Scan for the cell matching the given text and deliver its [X, Y] coordinate at center. 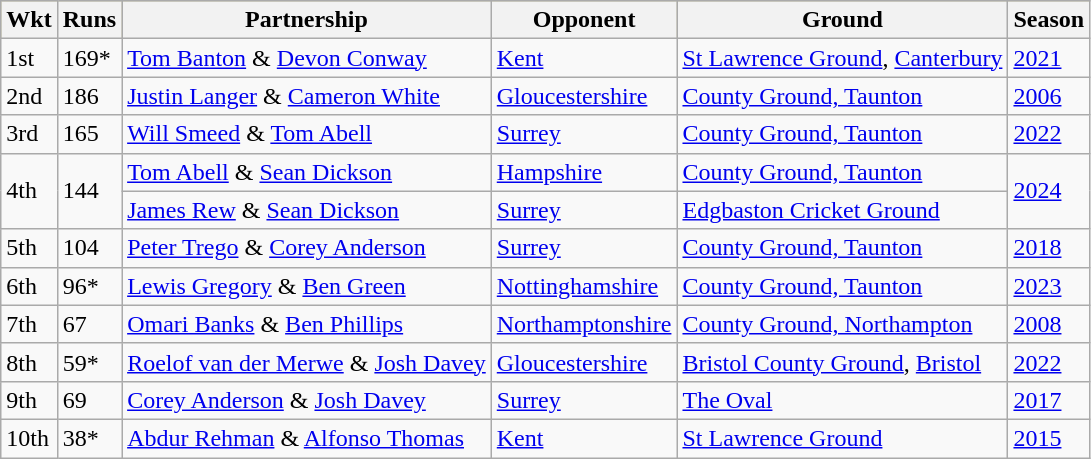
10th [29, 438]
2015 [1049, 438]
5th [29, 248]
Will Smeed & Tom Abell [307, 134]
Northamptonshire [584, 324]
7th [29, 324]
Nottinghamshire [584, 286]
Season [1049, 20]
Lewis Gregory & Ben Green [307, 286]
Partnership [307, 20]
County Ground, Northampton [842, 324]
9th [29, 400]
2024 [1049, 191]
Ground [842, 20]
1st [29, 58]
Opponent [584, 20]
59* [89, 362]
Wkt [29, 20]
Bristol County Ground, Bristol [842, 362]
3rd [29, 134]
169* [89, 58]
2018 [1049, 248]
St Lawrence Ground [842, 438]
96* [89, 286]
Tom Abell & Sean Dickson [307, 172]
Peter Trego & Corey Anderson [307, 248]
69 [89, 400]
Abdur Rehman & Alfonso Thomas [307, 438]
Edgbaston Cricket Ground [842, 210]
The Oval [842, 400]
144 [89, 191]
2023 [1049, 286]
Hampshire [584, 172]
2006 [1049, 96]
2017 [1049, 400]
165 [89, 134]
Tom Banton & Devon Conway [307, 58]
2008 [1049, 324]
2nd [29, 96]
Corey Anderson & Josh Davey [307, 400]
38* [89, 438]
James Rew & Sean Dickson [307, 210]
4th [29, 191]
6th [29, 286]
186 [89, 96]
104 [89, 248]
Omari Banks & Ben Phillips [307, 324]
8th [29, 362]
Roelof van der Merwe & Josh Davey [307, 362]
St Lawrence Ground, Canterbury [842, 58]
Justin Langer & Cameron White [307, 96]
Runs [89, 20]
2021 [1049, 58]
67 [89, 324]
